Extract the (x, y) coordinate from the center of the cell holding the provided text.  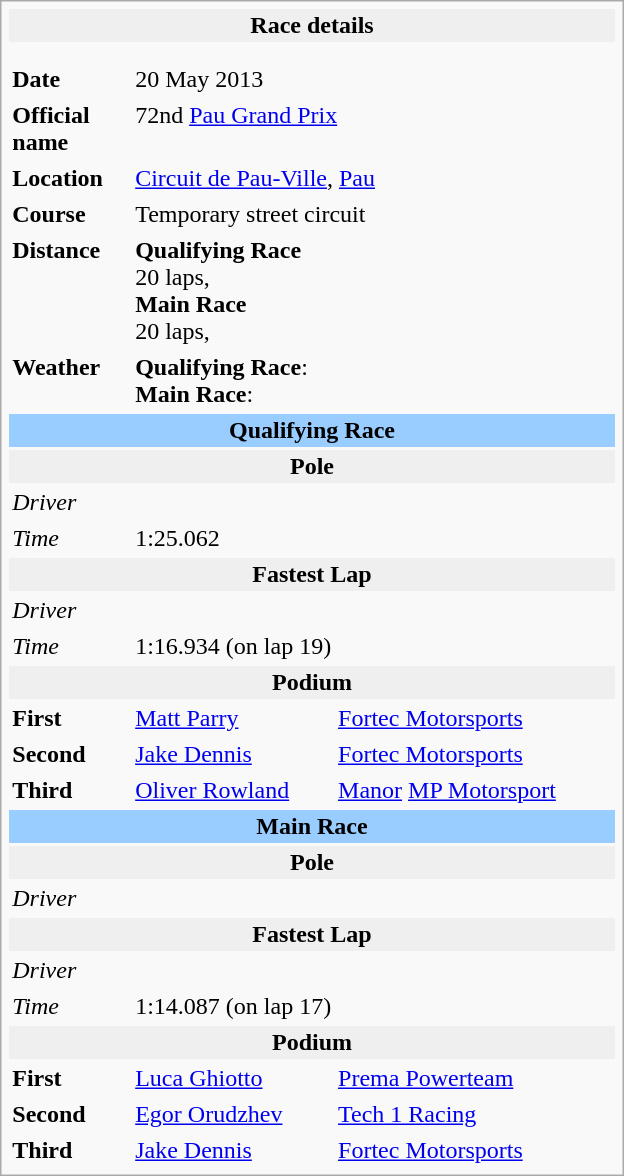
72nd Pau Grand Prix (374, 129)
Qualifying Race20 laps, Main Race20 laps, (374, 291)
Temporary street circuit (374, 214)
Weather (69, 381)
Qualifying Race (312, 430)
Official name (69, 129)
Prema Powerteam (475, 1078)
Circuit de Pau-Ville, Pau (374, 178)
Luca Ghiotto (232, 1078)
Main Race (312, 826)
Matt Parry (232, 718)
Tech 1 Racing (475, 1114)
1:14.087 (on lap 17) (374, 1006)
Egor Orudzhev (232, 1114)
Manor MP Motorsport (475, 790)
1:25.062 (374, 538)
Course (69, 214)
Qualifying Race:Main Race: (374, 381)
20 May 2013 (232, 80)
Location (69, 178)
Oliver Rowland (232, 790)
Date (69, 80)
Race details (312, 26)
Distance (69, 291)
1:16.934 (on lap 19) (374, 646)
